Identify which cell holds the provided text, then report its (X, Y) central coordinate. 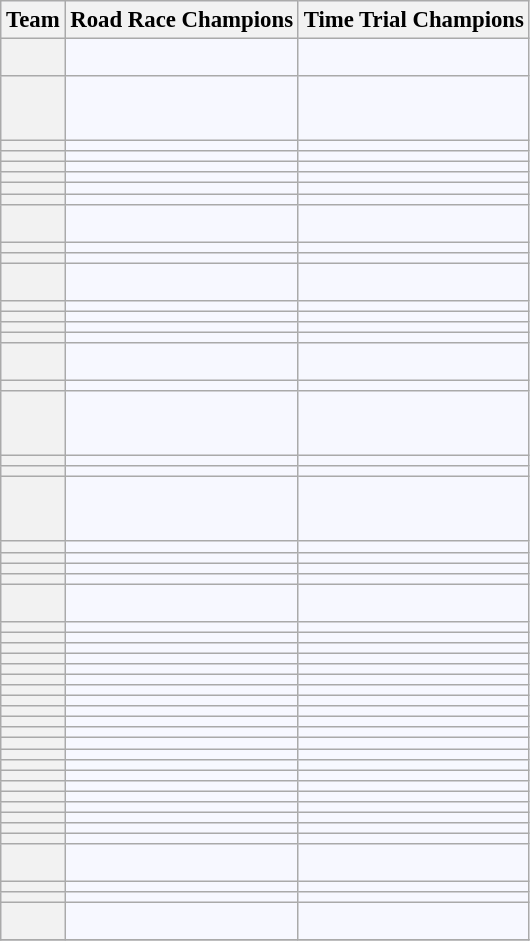
Time Trial Champions (414, 20)
Team (33, 20)
Road Race Champions (182, 20)
